Capture the cell that displays the provided text and extract its [X, Y] central coordinate. 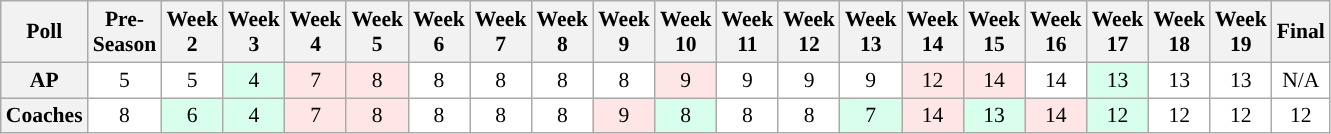
Final [1301, 32]
Week9 [624, 32]
Week10 [686, 32]
Week2 [192, 32]
Week4 [316, 32]
Week11 [748, 32]
Week13 [871, 32]
Poll [44, 32]
Week8 [562, 32]
Week3 [254, 32]
Pre-Season [125, 32]
Week19 [1241, 32]
Week5 [377, 32]
N/A [1301, 80]
AP [44, 80]
Week17 [1118, 32]
Week12 [809, 32]
Week6 [439, 32]
Coaches [44, 116]
6 [192, 116]
Week15 [994, 32]
Week18 [1179, 32]
Week14 [933, 32]
Week7 [501, 32]
Week16 [1056, 32]
